Return (x, y) of the center of cell containing provided text 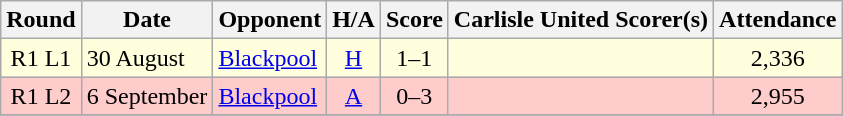
Round (41, 20)
2,336 (778, 58)
2,955 (778, 96)
Opponent (270, 20)
30 August (147, 58)
Carlisle United Scorer(s) (580, 20)
0–3 (414, 96)
H/A (354, 20)
Attendance (778, 20)
A (354, 96)
H (354, 58)
1–1 (414, 58)
6 September (147, 96)
Date (147, 20)
R1 L2 (41, 96)
R1 L1 (41, 58)
Score (414, 20)
